Determine the (x, y) coordinate at the center of the cell enclosing the given text.  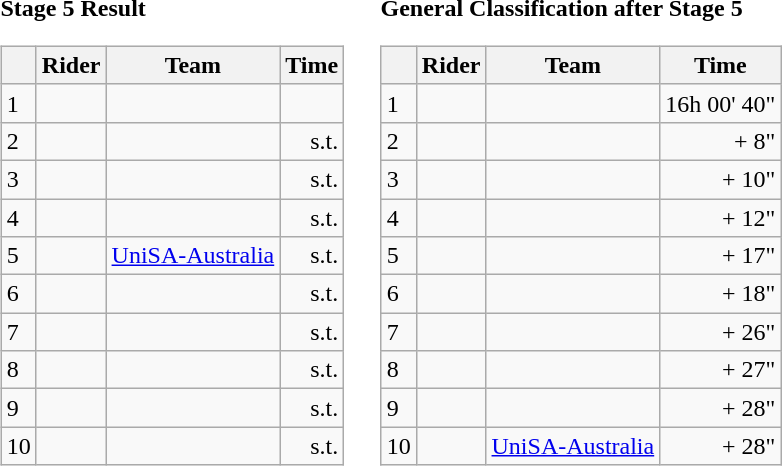
+ 26" (720, 332)
+ 10" (720, 179)
+ 18" (720, 294)
16h 00' 40" (720, 103)
+ 12" (720, 217)
+ 8" (720, 141)
+ 27" (720, 370)
+ 17" (720, 256)
